Find where the given text appears and provide that cell's center as [X, Y] coordinate. 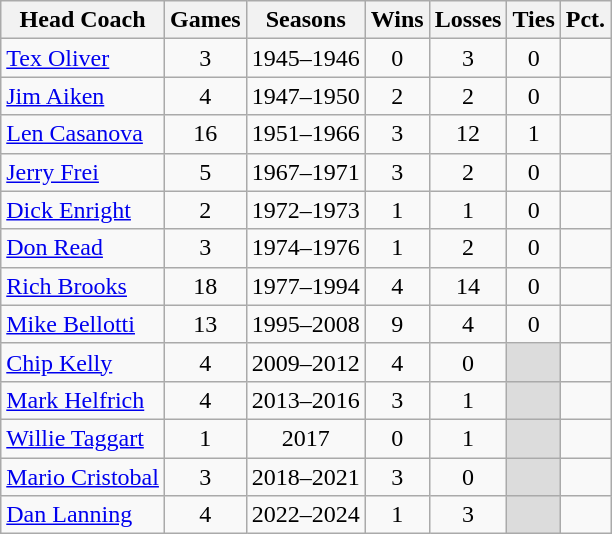
2009–2012 [306, 362]
Head Coach [83, 20]
Len Casanova [83, 134]
Mark Helfrich [83, 400]
Willie Taggart [83, 438]
Losses [468, 20]
1995–2008 [306, 324]
Ties [534, 20]
Don Read [83, 248]
1972–1973 [306, 210]
1974–1976 [306, 248]
1945–1946 [306, 58]
14 [468, 286]
9 [397, 324]
Dick Enright [83, 210]
Dan Lanning [83, 515]
Mario Cristobal [83, 477]
Rich Brooks [83, 286]
5 [205, 172]
Jerry Frei [83, 172]
Mike Bellotti [83, 324]
18 [205, 286]
Pct. [585, 20]
2018–2021 [306, 477]
1967–1971 [306, 172]
Games [205, 20]
Jim Aiken [83, 96]
2013–2016 [306, 400]
2022–2024 [306, 515]
1977–1994 [306, 286]
16 [205, 134]
Chip Kelly [83, 362]
1947–1950 [306, 96]
Seasons [306, 20]
Wins [397, 20]
2017 [306, 438]
12 [468, 134]
13 [205, 324]
1951–1966 [306, 134]
Tex Oliver [83, 58]
